For the text-containing cell, return its midpoint in (X, Y) coordinate format. 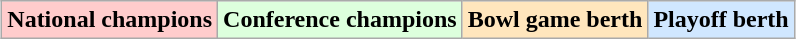
Playoff berth (721, 20)
Bowl game berth (555, 20)
Conference champions (340, 20)
National champions (110, 20)
